Return (X, Y) of the center of cell containing provided text 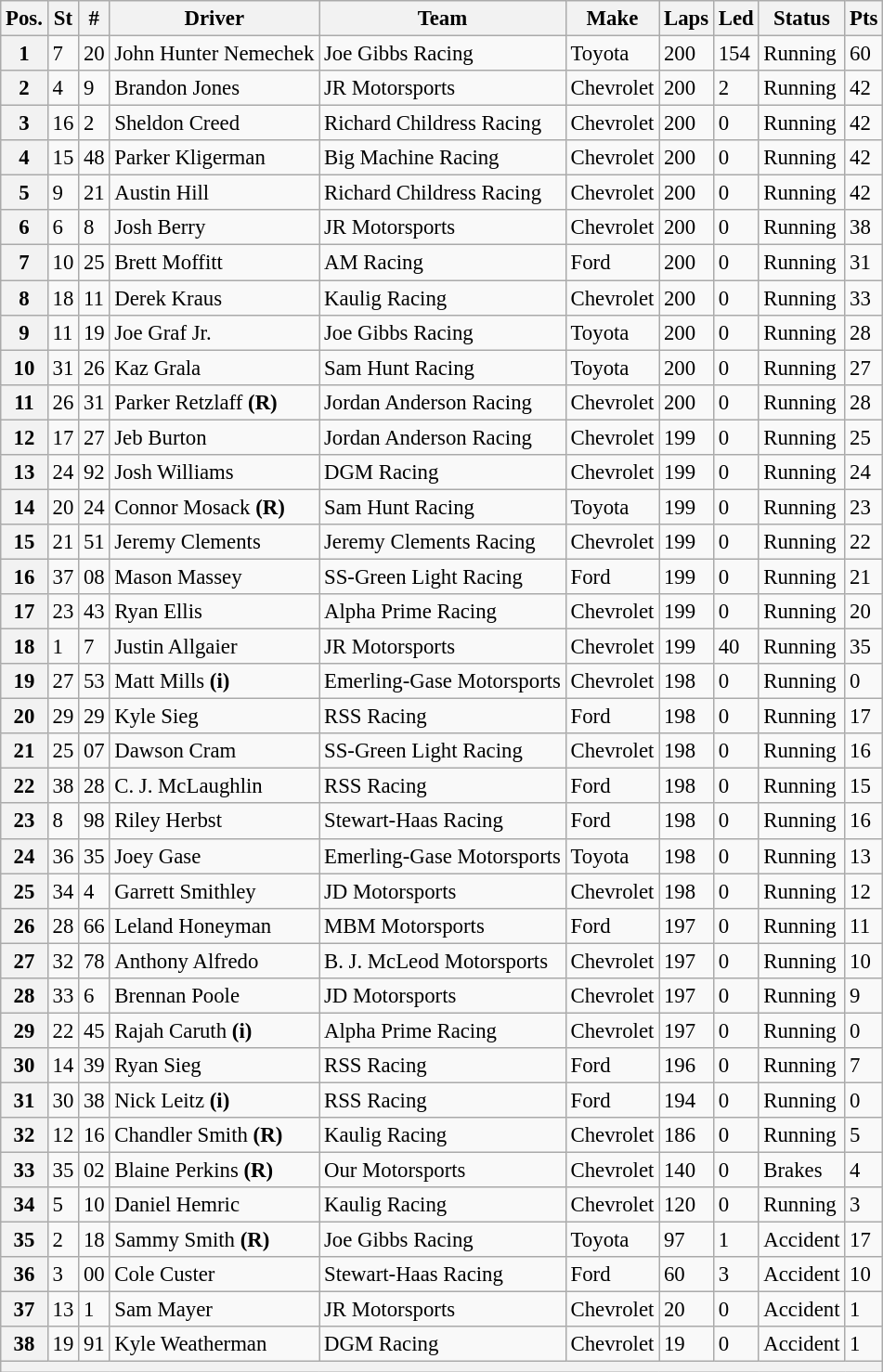
Status (802, 19)
Connor Mosack (R) (214, 507)
Leland Honeyman (214, 925)
Dawson Cram (214, 751)
Brandon Jones (214, 88)
Daniel Hemric (214, 1205)
Pts (864, 19)
154 (735, 54)
07 (95, 751)
140 (687, 1171)
78 (95, 961)
Sheldon Creed (214, 123)
98 (95, 822)
Brakes (802, 1171)
Austin Hill (214, 193)
Chandler Smith (R) (214, 1135)
Our Motorsports (443, 1171)
43 (95, 612)
39 (95, 1066)
Derek Kraus (214, 298)
# (95, 19)
Joe Graf Jr. (214, 332)
Matt Mills (i) (214, 681)
Rajah Caruth (i) (214, 1030)
Parker Kligerman (214, 158)
Nick Leitz (i) (214, 1100)
B. J. McLeod Motorsports (443, 961)
Kyle Weatherman (214, 1345)
66 (95, 925)
194 (687, 1100)
Mason Massey (214, 576)
Brett Moffitt (214, 263)
Driver (214, 19)
Parker Retzlaff (R) (214, 402)
120 (687, 1205)
91 (95, 1345)
40 (735, 647)
John Hunter Nemechek (214, 54)
Laps (687, 19)
AM Racing (443, 263)
Jeremy Clements Racing (443, 542)
Team (443, 19)
C. J. McLaughlin (214, 786)
Make (612, 19)
186 (687, 1135)
Kyle Sieg (214, 717)
Brennan Poole (214, 996)
MBM Motorsports (443, 925)
Sammy Smith (R) (214, 1240)
Anthony Alfredo (214, 961)
Justin Allgaier (214, 647)
Led (735, 19)
00 (95, 1275)
Jeb Burton (214, 437)
02 (95, 1171)
St (63, 19)
Big Machine Racing (443, 158)
196 (687, 1066)
08 (95, 576)
92 (95, 472)
53 (95, 681)
48 (95, 158)
Josh Berry (214, 227)
Joey Gase (214, 856)
Cole Custer (214, 1275)
Garrett Smithley (214, 891)
Pos. (24, 19)
Blaine Perkins (R) (214, 1171)
Josh Williams (214, 472)
45 (95, 1030)
Kaz Grala (214, 368)
Riley Herbst (214, 822)
Sam Mayer (214, 1310)
Ryan Ellis (214, 612)
Jeremy Clements (214, 542)
51 (95, 542)
Ryan Sieg (214, 1066)
97 (687, 1240)
